Search for the cell housing the specified text and yield its (X, Y) center coordinate. 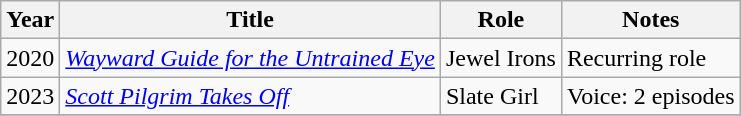
Wayward Guide for the Untrained Eye (250, 58)
Jewel Irons (500, 58)
2020 (30, 58)
Recurring role (650, 58)
2023 (30, 96)
Role (500, 20)
Year (30, 20)
Notes (650, 20)
Title (250, 20)
Scott Pilgrim Takes Off (250, 96)
Slate Girl (500, 96)
Voice: 2 episodes (650, 96)
